For the text-containing cell, return its midpoint in [X, Y] coordinate format. 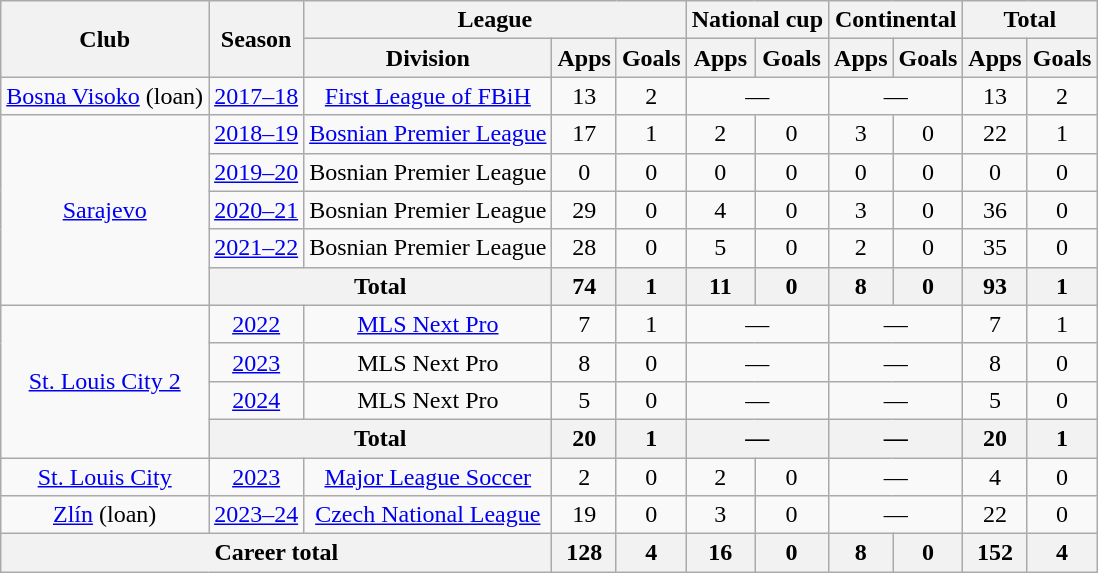
36 [995, 210]
2021–22 [256, 248]
Continental [896, 20]
League [495, 20]
2019–20 [256, 172]
Czech National League [428, 515]
2023–24 [256, 515]
2020–21 [256, 210]
29 [584, 210]
16 [720, 553]
128 [584, 553]
Sarajevo [105, 210]
Zlín (loan) [105, 515]
2017–18 [256, 96]
St. Louis City [105, 477]
2022 [256, 324]
2024 [256, 400]
93 [995, 286]
St. Louis City 2 [105, 381]
28 [584, 248]
11 [720, 286]
First League of FBiH [428, 96]
19 [584, 515]
Major League Soccer [428, 477]
2018–19 [256, 134]
35 [995, 248]
Career total [276, 553]
74 [584, 286]
17 [584, 134]
Bosna Visoko (loan) [105, 96]
Division [428, 58]
National cup [757, 20]
Club [105, 39]
Season [256, 39]
152 [995, 553]
